Scan for the cell matching the given text and deliver its (X, Y) coordinate at center. 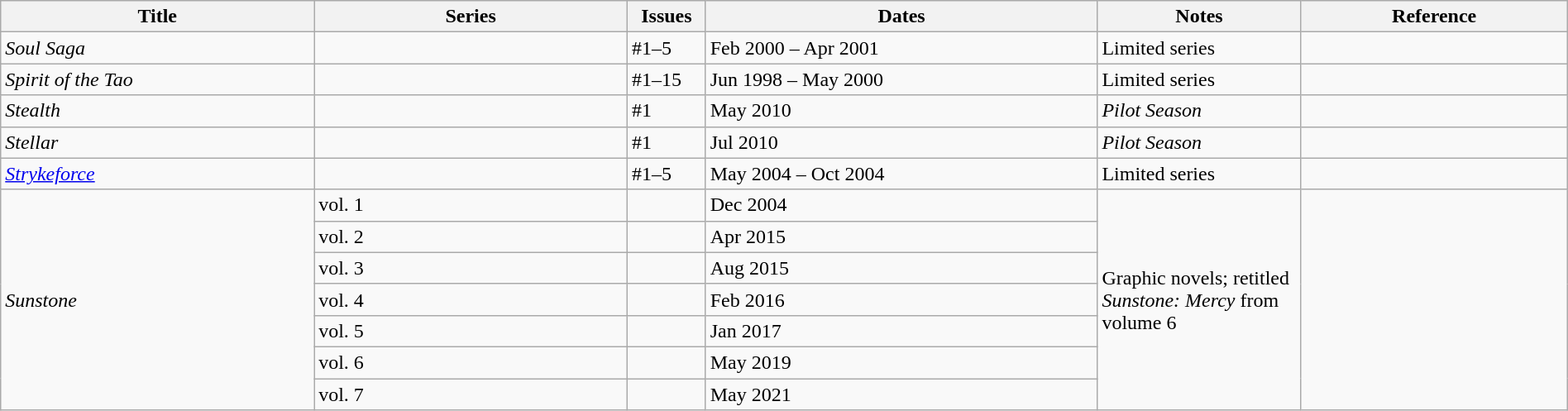
May 2004 – Oct 2004 (901, 174)
Jun 1998 – May 2000 (901, 79)
May 2010 (901, 111)
Title (157, 17)
Reference (1434, 17)
Issues (667, 17)
Sunstone (157, 299)
Jul 2010 (901, 142)
Stealth (157, 111)
Dates (901, 17)
Aug 2015 (901, 268)
vol. 7 (471, 394)
Dec 2004 (901, 205)
Apr 2015 (901, 237)
May 2021 (901, 394)
Feb 2000 – Apr 2001 (901, 48)
Jan 2017 (901, 331)
Feb 2016 (901, 299)
Graphic novels; retitled Sunstone: Mercy from volume 6 (1199, 299)
vol. 5 (471, 331)
vol. 6 (471, 362)
Stellar (157, 142)
#1–15 (667, 79)
Spirit of the Tao (157, 79)
vol. 3 (471, 268)
Series (471, 17)
Notes (1199, 17)
vol. 1 (471, 205)
Strykeforce (157, 174)
vol. 2 (471, 237)
May 2019 (901, 362)
Soul Saga (157, 48)
vol. 4 (471, 299)
